Scan for the cell matching the given text and deliver its [x, y] coordinate at center. 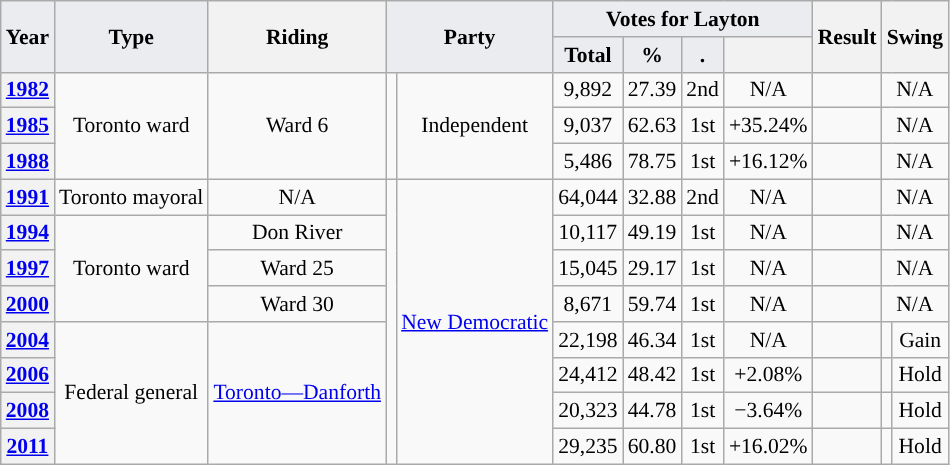
Riding [297, 36]
−3.64% [768, 411]
Don River [297, 233]
+16.02% [768, 447]
2004 [28, 340]
64,044 [588, 197]
Ward 30 [297, 304]
9,037 [588, 126]
Federal general [131, 393]
Ward 25 [297, 269]
% [652, 55]
15,045 [588, 269]
62.63 [652, 126]
59.74 [652, 304]
2008 [28, 411]
5,486 [588, 162]
Toronto—Danforth [297, 393]
1982 [28, 90]
2000 [28, 304]
1988 [28, 162]
24,412 [588, 375]
1991 [28, 197]
Year [28, 36]
Gain [920, 340]
46.34 [652, 340]
Result [848, 36]
49.19 [652, 233]
32.88 [652, 197]
29.17 [652, 269]
9,892 [588, 90]
Votes for Layton [683, 19]
+16.12% [768, 162]
1997 [28, 269]
2006 [28, 375]
Ward 6 [297, 126]
Party [470, 36]
1994 [28, 233]
New Democratic [474, 322]
48.42 [652, 375]
1985 [28, 126]
2011 [28, 447]
22,198 [588, 340]
27.39 [652, 90]
44.78 [652, 411]
Type [131, 36]
. [702, 55]
60.80 [652, 447]
20,323 [588, 411]
+35.24% [768, 126]
Toronto mayoral [131, 197]
78.75 [652, 162]
29,235 [588, 447]
Independent [474, 126]
10,117 [588, 233]
8,671 [588, 304]
Total [588, 55]
+2.08% [768, 375]
Swing [916, 36]
